Determine the (x, y) coordinate at the center of the cell enclosing the given text.  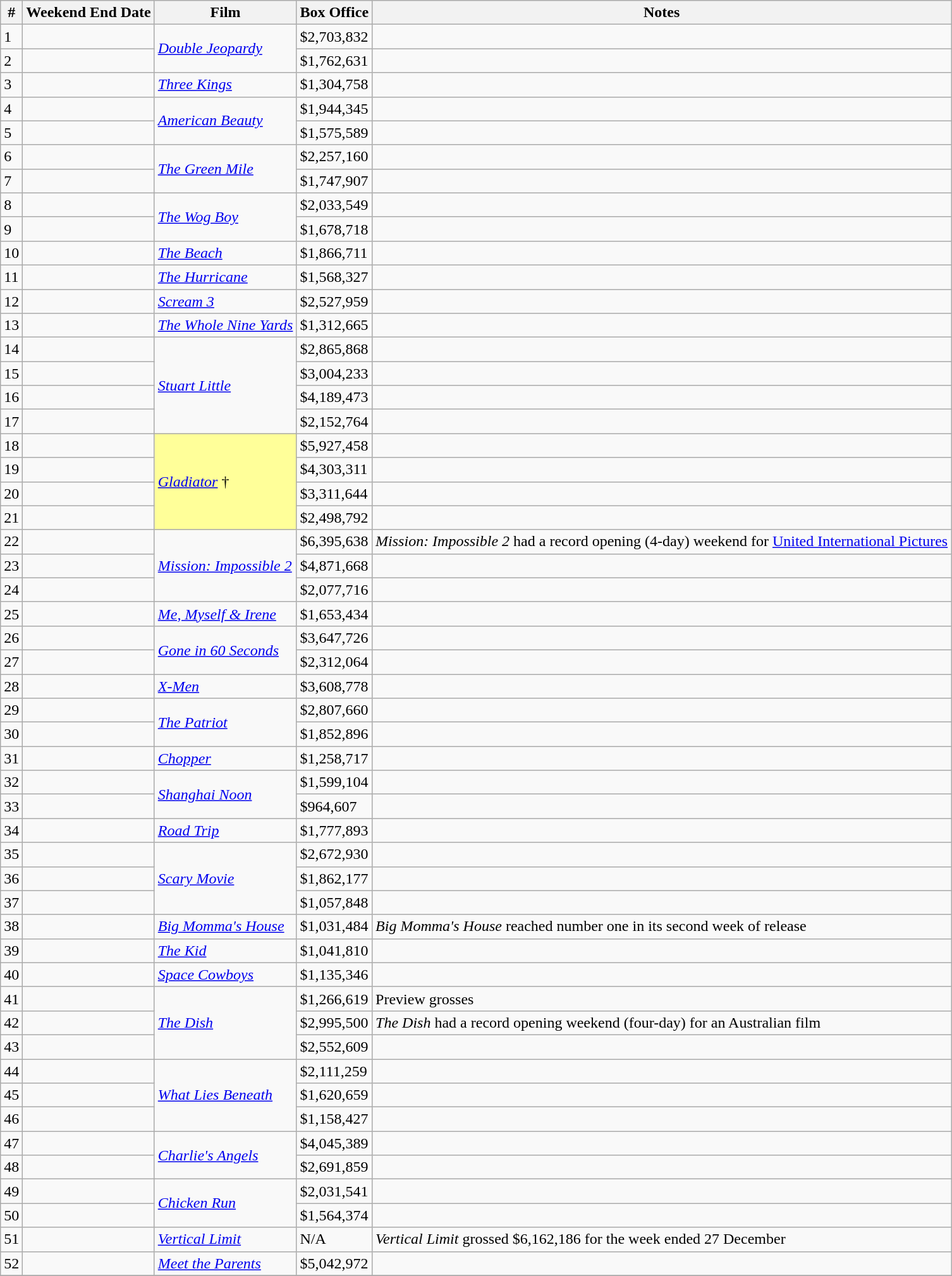
Shanghai Noon (225, 794)
26 (11, 638)
35 (11, 854)
Chopper (225, 758)
$2,033,549 (334, 205)
$2,527,959 (334, 301)
$1,057,848 (334, 902)
N/A (334, 1239)
$1,041,810 (334, 951)
34 (11, 830)
$2,152,764 (334, 422)
$5,927,458 (334, 446)
$2,077,716 (334, 590)
18 (11, 446)
$1,762,631 (334, 61)
$1,653,434 (334, 614)
The Wog Boy (225, 217)
1 (11, 37)
$1,568,327 (334, 277)
19 (11, 470)
The Hurricane (225, 277)
$3,647,726 (334, 638)
Gladiator † (225, 482)
5 (11, 133)
4 (11, 109)
$964,607 (334, 806)
$2,498,792 (334, 518)
Film (225, 13)
17 (11, 422)
22 (11, 542)
32 (11, 782)
Me, Myself & Irene (225, 614)
14 (11, 349)
$2,865,868 (334, 349)
$1,852,896 (334, 734)
Scream 3 (225, 301)
$2,312,064 (334, 662)
2 (11, 61)
Gone in 60 Seconds (225, 650)
$2,257,160 (334, 157)
$2,807,660 (334, 710)
The Green Mile (225, 169)
$1,031,484 (334, 927)
$4,871,668 (334, 566)
8 (11, 205)
12 (11, 301)
Chicken Run (225, 1203)
$1,866,711 (334, 253)
9 (11, 229)
23 (11, 566)
30 (11, 734)
$1,944,345 (334, 109)
The Beach (225, 253)
Weekend End Date (88, 13)
$1,304,758 (334, 85)
American Beauty (225, 121)
$2,031,541 (334, 1191)
49 (11, 1191)
$4,303,311 (334, 470)
20 (11, 494)
$4,045,389 (334, 1143)
$2,111,259 (334, 1071)
Vertical Limit grossed $6,162,186 for the week ended 27 December (662, 1239)
37 (11, 902)
$2,703,832 (334, 37)
3 (11, 85)
$1,312,665 (334, 325)
11 (11, 277)
$1,862,177 (334, 878)
$6,395,638 (334, 542)
Road Trip (225, 830)
$5,042,972 (334, 1263)
36 (11, 878)
Double Jeopardy (225, 49)
21 (11, 518)
6 (11, 157)
7 (11, 181)
$2,672,930 (334, 854)
Vertical Limit (225, 1239)
16 (11, 398)
10 (11, 253)
The Patriot (225, 722)
$1,135,346 (334, 975)
What Lies Beneath (225, 1095)
Meet the Parents (225, 1263)
$2,552,609 (334, 1047)
$3,608,778 (334, 686)
$1,266,619 (334, 999)
Notes (662, 13)
29 (11, 710)
$1,158,427 (334, 1119)
$2,995,500 (334, 1023)
43 (11, 1047)
$1,258,717 (334, 758)
Scary Movie (225, 878)
$1,620,659 (334, 1095)
Stuart Little (225, 386)
$1,599,104 (334, 782)
X-Men (225, 686)
$2,691,859 (334, 1167)
15 (11, 374)
50 (11, 1215)
Mission: Impossible 2 had a record opening (4-day) weekend for United International Pictures (662, 542)
51 (11, 1239)
The Whole Nine Yards (225, 325)
Preview grosses (662, 999)
39 (11, 951)
40 (11, 975)
45 (11, 1095)
# (11, 13)
52 (11, 1263)
Mission: Impossible 2 (225, 566)
The Dish had a record opening weekend (four-day) for an Australian film (662, 1023)
Big Momma's House (225, 927)
44 (11, 1071)
The Kid (225, 951)
47 (11, 1143)
24 (11, 590)
$1,575,589 (334, 133)
$1,747,907 (334, 181)
Big Momma's House reached number one in its second week of release (662, 927)
38 (11, 927)
28 (11, 686)
The Dish (225, 1023)
Charlie's Angels (225, 1155)
Space Cowboys (225, 975)
27 (11, 662)
$3,311,644 (334, 494)
$1,777,893 (334, 830)
25 (11, 614)
$3,004,233 (334, 374)
48 (11, 1167)
31 (11, 758)
42 (11, 1023)
33 (11, 806)
Box Office (334, 13)
$1,678,718 (334, 229)
46 (11, 1119)
13 (11, 325)
Three Kings (225, 85)
$1,564,374 (334, 1215)
41 (11, 999)
$4,189,473 (334, 398)
